Return the (x, y) coordinate for the center point of the cell that contains the specified text.  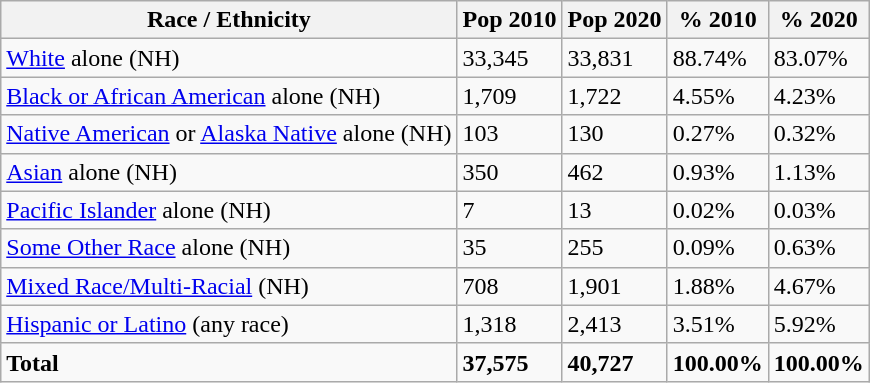
0.09% (718, 248)
0.93% (718, 172)
1.88% (718, 286)
0.03% (818, 210)
1,318 (510, 324)
0.32% (818, 134)
Pop 2020 (614, 20)
Pop 2010 (510, 20)
33,345 (510, 58)
350 (510, 172)
3.51% (718, 324)
88.74% (718, 58)
Native American or Alaska Native alone (NH) (229, 134)
33,831 (614, 58)
Race / Ethnicity (229, 20)
% 2020 (818, 20)
13 (614, 210)
1,709 (510, 96)
40,727 (614, 362)
83.07% (818, 58)
% 2010 (718, 20)
708 (510, 286)
35 (510, 248)
255 (614, 248)
1.13% (818, 172)
5.92% (818, 324)
0.63% (818, 248)
2,413 (614, 324)
4.67% (818, 286)
0.27% (718, 134)
Asian alone (NH) (229, 172)
Total (229, 362)
Mixed Race/Multi-Racial (NH) (229, 286)
37,575 (510, 362)
White alone (NH) (229, 58)
4.23% (818, 96)
103 (510, 134)
Black or African American alone (NH) (229, 96)
1,722 (614, 96)
Pacific Islander alone (NH) (229, 210)
Hispanic or Latino (any race) (229, 324)
1,901 (614, 286)
462 (614, 172)
Some Other Race alone (NH) (229, 248)
0.02% (718, 210)
4.55% (718, 96)
7 (510, 210)
130 (614, 134)
